Capture the cell that displays the provided text and extract its (x, y) central coordinate. 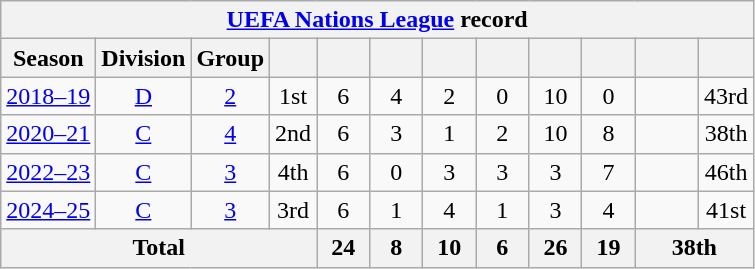
2024–25 (48, 210)
Total (159, 248)
26 (556, 248)
2020–21 (48, 134)
43rd (726, 96)
Division (144, 58)
24 (344, 248)
1st (294, 96)
2022–23 (48, 172)
3rd (294, 210)
4th (294, 172)
2nd (294, 134)
19 (608, 248)
7 (608, 172)
Season (48, 58)
UEFA Nations League record (378, 20)
Group (230, 58)
2018–19 (48, 96)
46th (726, 172)
41st (726, 210)
D (144, 96)
